Return the (X, Y) coordinate for the center point of the cell that contains the specified text.  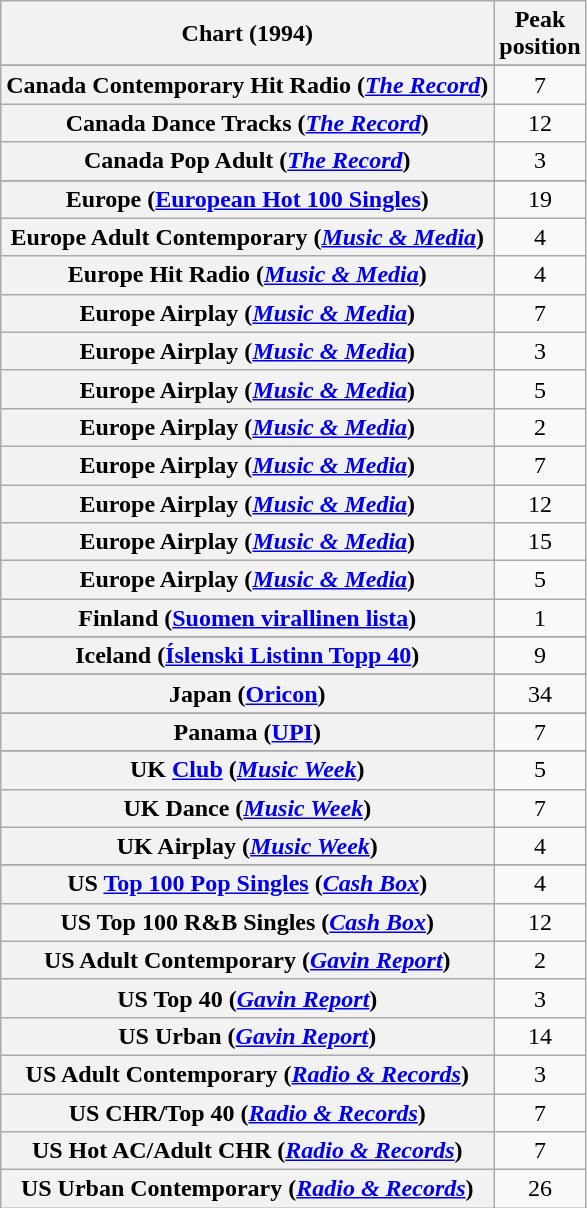
Canada Pop Adult (The Record) (248, 161)
US Top 100 Pop Singles (Cash Box) (248, 884)
Europe Hit Radio (Music & Media) (248, 275)
19 (540, 199)
US Urban (Gavin Report) (248, 1036)
Canada Dance Tracks (The Record) (248, 123)
Europe Adult Contemporary (Music & Media) (248, 237)
UK Airplay (Music Week) (248, 846)
Chart (1994) (248, 34)
Panama (UPI) (248, 732)
US Hot AC/Adult CHR (Radio & Records) (248, 1151)
Canada Contemporary Hit Radio (The Record) (248, 85)
US Adult Contemporary (Radio & Records) (248, 1074)
US Top 100 R&B Singles (Cash Box) (248, 922)
15 (540, 542)
26 (540, 1189)
UK Dance (Music Week) (248, 808)
9 (540, 656)
Europe (European Hot 100 Singles) (248, 199)
14 (540, 1036)
1 (540, 618)
US Adult Contemporary (Gavin Report) (248, 960)
Iceland (Íslenski Listinn Topp 40) (248, 656)
Japan (Oricon) (248, 694)
Peakposition (540, 34)
US Urban Contemporary (Radio & Records) (248, 1189)
US Top 40 (Gavin Report) (248, 998)
34 (540, 694)
Finland (Suomen virallinen lista) (248, 618)
UK Club (Music Week) (248, 770)
US CHR/Top 40 (Radio & Records) (248, 1113)
